Pinpoint the cell where the given text exists, returning its (X, Y) midpoint coordinate. 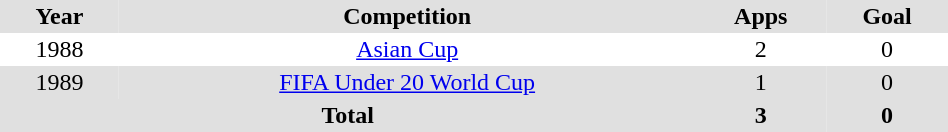
Asian Cup (408, 50)
1989 (60, 82)
Apps (760, 16)
3 (760, 116)
1988 (60, 50)
2 (760, 50)
1 (760, 82)
Competition (408, 16)
Goal (887, 16)
FIFA Under 20 World Cup (408, 82)
Total (348, 116)
Year (60, 16)
